Return the (X, Y) coordinate for the center point of the cell that contains the specified text.  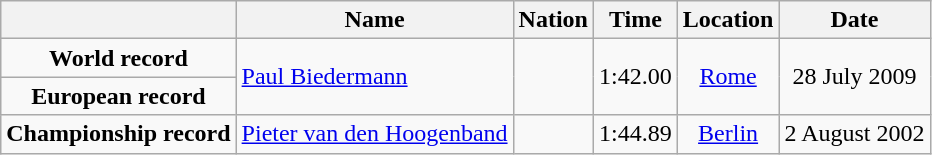
Berlin (728, 134)
1:42.00 (635, 77)
Pieter van den Hoogenband (374, 134)
2 August 2002 (854, 134)
28 July 2009 (854, 77)
Time (635, 20)
Nation (553, 20)
Date (854, 20)
1:44.89 (635, 134)
Rome (728, 77)
World record (118, 58)
Location (728, 20)
Championship record (118, 134)
Name (374, 20)
Paul Biedermann (374, 77)
European record (118, 96)
